Detect which cell encompasses the target text, then output its [X, Y] center coordinate. 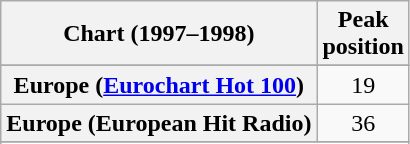
Peakposition [363, 34]
Europe (Eurochart Hot 100) [159, 85]
19 [363, 85]
Chart (1997–1998) [159, 34]
Europe (European Hit Radio) [159, 123]
36 [363, 123]
